For the text-containing cell, return its midpoint in (x, y) coordinate format. 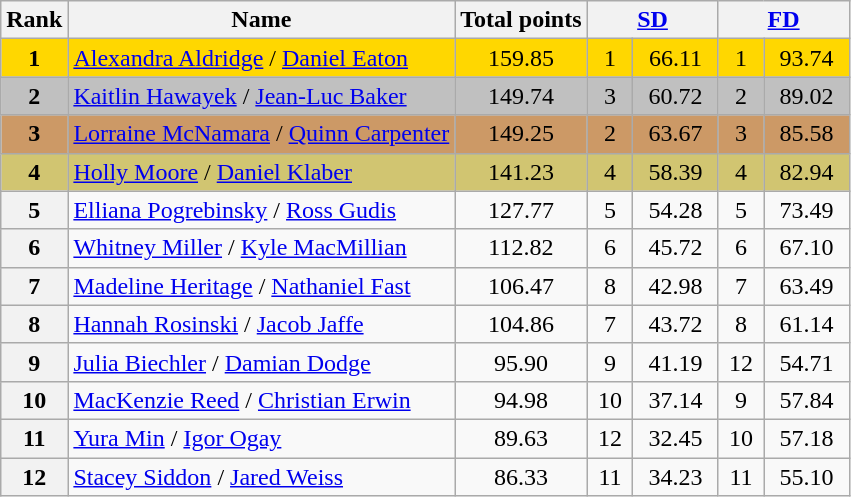
86.33 (521, 477)
67.10 (806, 248)
149.25 (521, 134)
34.23 (676, 477)
45.72 (676, 248)
66.11 (676, 58)
104.86 (521, 324)
82.94 (806, 172)
63.49 (806, 286)
141.23 (521, 172)
Stacey Siddon / Jared Weiss (262, 477)
42.98 (676, 286)
Hannah Rosinski / Jacob Jaffe (262, 324)
60.72 (676, 96)
63.67 (676, 134)
89.02 (806, 96)
Lorraine McNamara / Quinn Carpenter (262, 134)
Elliana Pogrebinsky / Ross Gudis (262, 210)
Holly Moore / Daniel Klaber (262, 172)
Rank (34, 20)
Total points (521, 20)
58.39 (676, 172)
85.58 (806, 134)
32.45 (676, 438)
Madeline Heritage / Nathaniel Fast (262, 286)
Julia Biechler / Damian Dodge (262, 362)
95.90 (521, 362)
54.71 (806, 362)
93.74 (806, 58)
Name (262, 20)
Whitney Miller / Kyle MacMillian (262, 248)
127.77 (521, 210)
94.98 (521, 400)
Alexandra Aldridge / Daniel Eaton (262, 58)
159.85 (521, 58)
Kaitlin Hawayek / Jean-Luc Baker (262, 96)
89.63 (521, 438)
37.14 (676, 400)
149.74 (521, 96)
FD (784, 20)
MacKenzie Reed / Christian Erwin (262, 400)
SD (652, 20)
Yura Min / Igor Ogay (262, 438)
112.82 (521, 248)
54.28 (676, 210)
57.18 (806, 438)
106.47 (521, 286)
61.14 (806, 324)
57.84 (806, 400)
73.49 (806, 210)
41.19 (676, 362)
43.72 (676, 324)
55.10 (806, 477)
